Provide the [X, Y] coordinate of the cell's center where the given text is located.  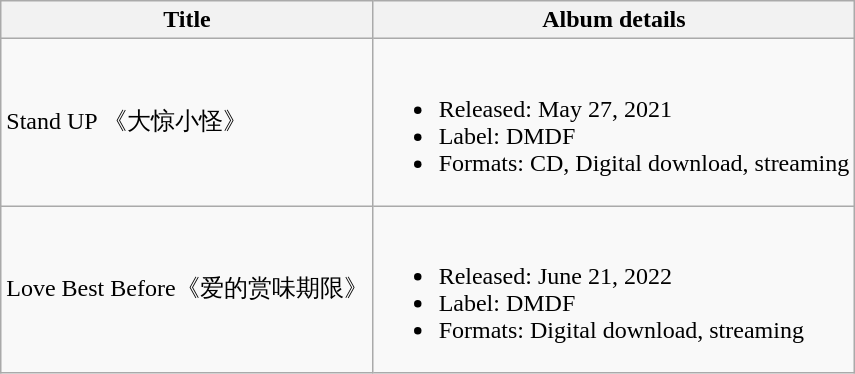
Stand UP 《大惊小怪》 [187, 122]
Released: May 27, 2021Label: DMDFFormats: CD, Digital download, streaming [614, 122]
Title [187, 20]
Album details [614, 20]
Love Best Before《爱的赏味期限》 [187, 290]
Released: June 21, 2022Label: DMDFFormats: Digital download, streaming [614, 290]
